Find where the given text appears and provide that cell's center as (X, Y) coordinate. 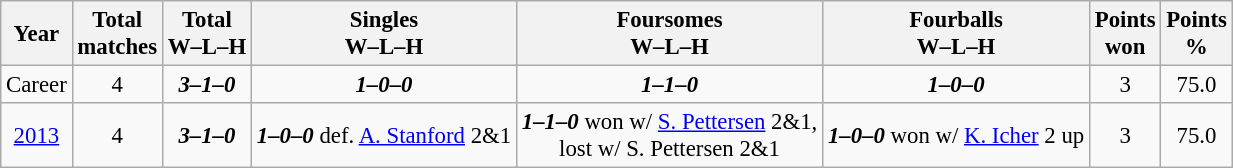
1–1–0 (669, 85)
Pointswon (1124, 34)
2013 (36, 136)
1–1–0 won w/ S. Pettersen 2&1, lost w/ S. Pettersen 2&1 (669, 136)
SinglesW–L–H (384, 34)
FoursomesW–L–H (669, 34)
TotalW–L–H (206, 34)
FourballsW–L–H (956, 34)
Year (36, 34)
Career (36, 85)
Points% (1196, 34)
1–0–0 def. A. Stanford 2&1 (384, 136)
1–0–0 won w/ K. Icher 2 up (956, 136)
Totalmatches (117, 34)
